Extract the (x, y) coordinate from the center of the cell holding the provided text.  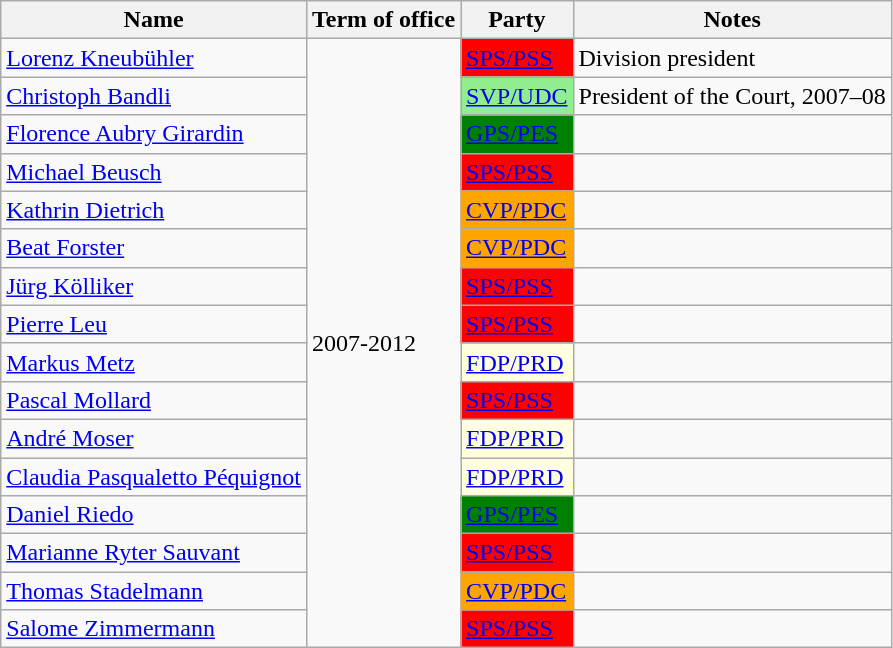
Lorenz Kneubühler (154, 58)
President of the Court, 2007–08 (732, 96)
Pascal Mollard (154, 400)
Markus Metz (154, 362)
Salome Zimmermann (154, 629)
André Moser (154, 438)
Name (154, 20)
Jürg Kölliker (154, 286)
Notes (732, 20)
SVP/UDC (517, 96)
Claudia Pasqualetto Péquignot (154, 477)
Florence Aubry Girardin (154, 134)
Michael Beusch (154, 172)
2007-2012 (383, 344)
Beat Forster (154, 248)
Term of office (383, 20)
Pierre Leu (154, 324)
Party (517, 20)
Thomas Stadelmann (154, 591)
Marianne Ryter Sauvant (154, 553)
Division president (732, 58)
Daniel Riedo (154, 515)
Kathrin Dietrich (154, 210)
Christoph Bandli (154, 96)
